Pinpoint the cell where the given text exists, returning its (X, Y) midpoint coordinate. 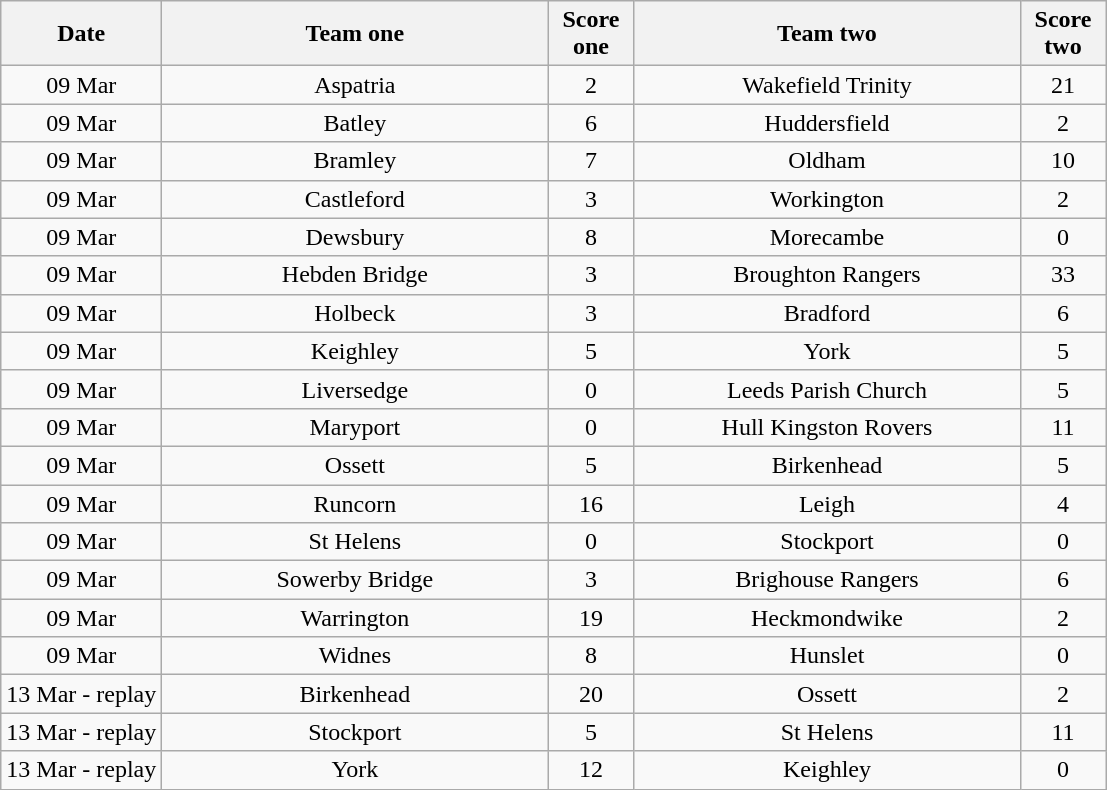
10 (1063, 161)
Date (82, 34)
Castleford (355, 199)
Leeds Parish Church (827, 389)
4 (1063, 503)
Widnes (355, 656)
Team one (355, 34)
Sowerby Bridge (355, 580)
Hebden Bridge (355, 275)
Heckmondwike (827, 618)
Runcorn (355, 503)
Maryport (355, 427)
Leigh (827, 503)
16 (591, 503)
Batley (355, 123)
Brighouse Rangers (827, 580)
Liversedge (355, 389)
Huddersfield (827, 123)
Broughton Rangers (827, 275)
20 (591, 694)
Holbeck (355, 313)
Bramley (355, 161)
Dewsbury (355, 237)
Team two (827, 34)
21 (1063, 85)
Oldham (827, 161)
Score two (1063, 34)
Bradford (827, 313)
7 (591, 161)
33 (1063, 275)
Aspatria (355, 85)
Morecambe (827, 237)
Hunslet (827, 656)
Hull Kingston Rovers (827, 427)
Workington (827, 199)
19 (591, 618)
12 (591, 770)
Score one (591, 34)
Warrington (355, 618)
Wakefield Trinity (827, 85)
